Return the (X, Y) coordinate for the center point of the cell that contains the specified text.  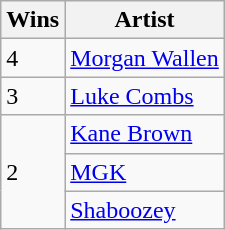
Morgan Wallen (145, 58)
MGK (145, 172)
4 (33, 58)
Wins (33, 20)
Luke Combs (145, 96)
Shaboozey (145, 210)
Kane Brown (145, 134)
3 (33, 96)
2 (33, 172)
Artist (145, 20)
